Determine the (X, Y) coordinate at the center of the cell enclosing the given text.  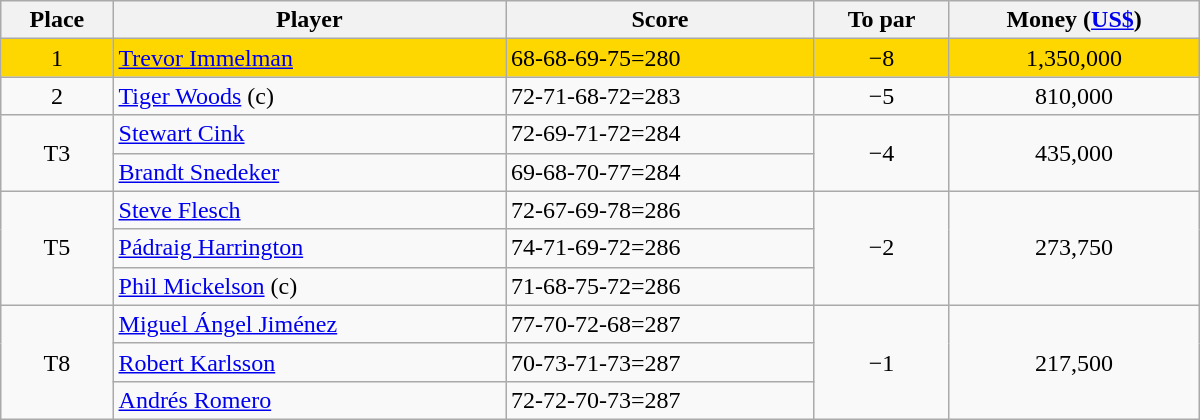
72-67-69-78=286 (660, 210)
Trevor Immelman (310, 58)
Tiger Woods (c) (310, 96)
Stewart Cink (310, 134)
810,000 (1074, 96)
T8 (57, 362)
−4 (882, 153)
Money (US$) (1074, 20)
Steve Flesch (310, 210)
2 (57, 96)
T3 (57, 153)
1,350,000 (1074, 58)
70-73-71-73=287 (660, 362)
273,750 (1074, 248)
Pádraig Harrington (310, 248)
−8 (882, 58)
Andrés Romero (310, 400)
68-68-69-75=280 (660, 58)
T5 (57, 248)
71-68-75-72=286 (660, 286)
Player (310, 20)
Brandt Snedeker (310, 172)
1 (57, 58)
To par (882, 20)
Place (57, 20)
72-71-68-72=283 (660, 96)
−5 (882, 96)
Phil Mickelson (c) (310, 286)
Miguel Ángel Jiménez (310, 324)
−2 (882, 248)
435,000 (1074, 153)
72-69-71-72=284 (660, 134)
217,500 (1074, 362)
72-72-70-73=287 (660, 400)
Robert Karlsson (310, 362)
77-70-72-68=287 (660, 324)
Score (660, 20)
74-71-69-72=286 (660, 248)
−1 (882, 362)
69-68-70-77=284 (660, 172)
